For the text-containing cell, return its midpoint in (X, Y) coordinate format. 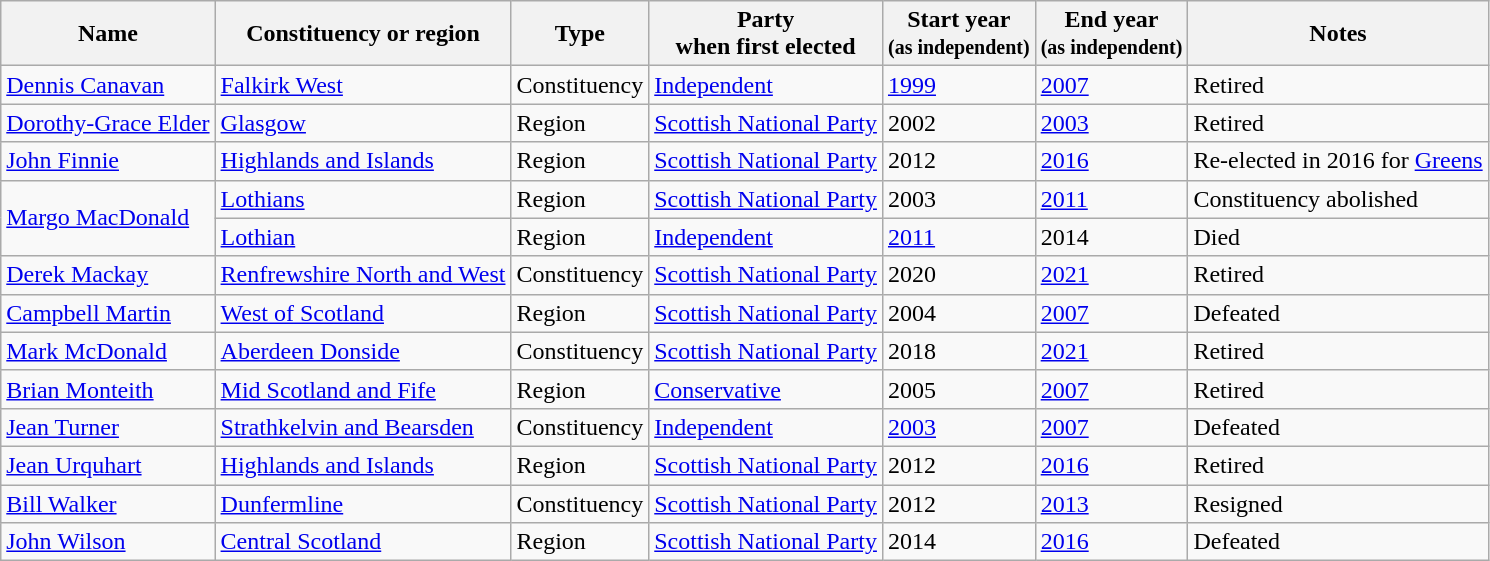
Mark McDonald (108, 351)
Campbell Martin (108, 313)
Notes (1338, 34)
John Wilson (108, 542)
Constituency or region (363, 34)
1999 (958, 85)
Conservative (766, 389)
2004 (958, 313)
Dunfermline (363, 503)
Lothians (363, 199)
2013 (1112, 503)
Central Scotland (363, 542)
2005 (958, 389)
2002 (958, 123)
Dorothy-Grace Elder (108, 123)
Start year(as independent) (958, 34)
Partywhen first elected (766, 34)
Jean Turner (108, 427)
Renfrewshire North and West (363, 275)
Mid Scotland and Fife (363, 389)
Brian Monteith (108, 389)
Name (108, 34)
Jean Urquhart (108, 465)
Lothian (363, 237)
Died (1338, 237)
Resigned (1338, 503)
West of Scotland (363, 313)
Falkirk West (363, 85)
Strathkelvin and Bearsden (363, 427)
End year(as independent) (1112, 34)
Bill Walker (108, 503)
2020 (958, 275)
Aberdeen Donside (363, 351)
Re-elected in 2016 for Greens (1338, 161)
Glasgow (363, 123)
2018 (958, 351)
John Finnie (108, 161)
Margo MacDonald (108, 218)
Constituency abolished (1338, 199)
Type (580, 34)
Dennis Canavan (108, 85)
Derek Mackay (108, 275)
